Output the (x, y) coordinate of the center of the cell containing the given text.  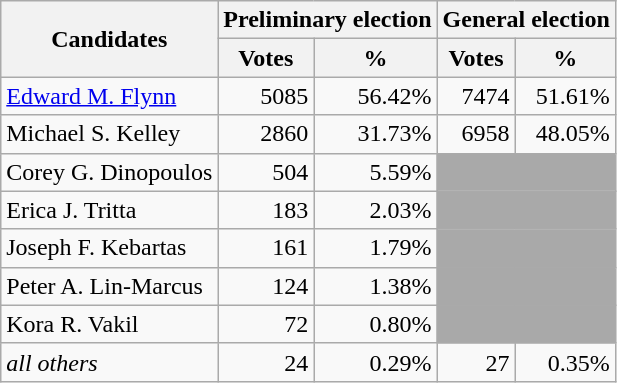
5085 (266, 96)
0.29% (376, 362)
27 (476, 362)
1.38% (376, 286)
56.42% (376, 96)
0.80% (376, 324)
2.03% (376, 210)
124 (266, 286)
504 (266, 172)
Preliminary election (328, 20)
Edward M. Flynn (110, 96)
Michael S. Kelley (110, 134)
Candidates (110, 39)
Corey G. Dinopoulos (110, 172)
5.59% (376, 172)
31.73% (376, 134)
48.05% (565, 134)
all others (110, 362)
72 (266, 324)
7474 (476, 96)
161 (266, 248)
Kora R. Vakil (110, 324)
51.61% (565, 96)
Joseph F. Kebartas (110, 248)
183 (266, 210)
1.79% (376, 248)
2860 (266, 134)
6958 (476, 134)
Erica J. Tritta (110, 210)
Peter A. Lin-Marcus (110, 286)
24 (266, 362)
0.35% (565, 362)
General election (526, 20)
